Extract the (X, Y) coordinate from the center of the cell holding the provided text.  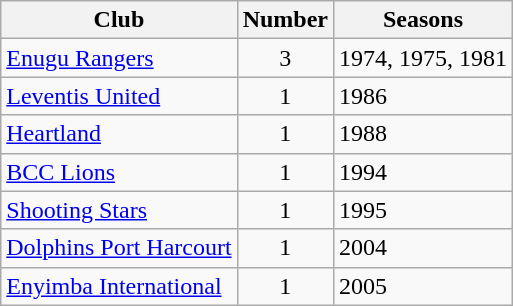
1988 (424, 134)
Heartland (119, 134)
1974, 1975, 1981 (424, 58)
Seasons (424, 20)
2004 (424, 248)
Enugu Rangers (119, 58)
Club (119, 20)
Shooting Stars (119, 210)
1995 (424, 210)
2005 (424, 286)
3 (285, 58)
Number (285, 20)
Leventis United (119, 96)
Enyimba International (119, 286)
1986 (424, 96)
BCC Lions (119, 172)
Dolphins Port Harcourt (119, 248)
1994 (424, 172)
